Provide the [X, Y] coordinate of the cell's center where the given text is located.  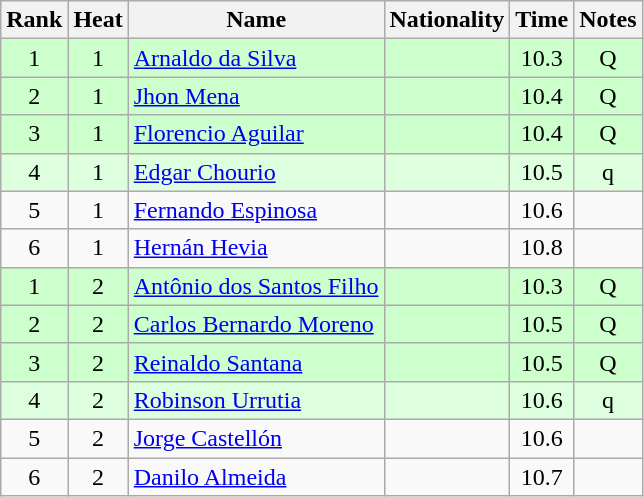
Reinaldo Santana [256, 362]
Heat [98, 20]
Arnaldo da Silva [256, 58]
Name [256, 20]
Hernán Hevia [256, 248]
10.7 [542, 477]
Jhon Mena [256, 96]
Antônio dos Santos Filho [256, 286]
Carlos Bernardo Moreno [256, 324]
Danilo Almeida [256, 477]
Edgar Chourio [256, 172]
Notes [608, 20]
Robinson Urrutia [256, 400]
Nationality [447, 20]
10.8 [542, 248]
Fernando Espinosa [256, 210]
Rank [34, 20]
Florencio Aguilar [256, 134]
Jorge Castellón [256, 438]
Time [542, 20]
